Return (x, y) of the center of cell containing provided text 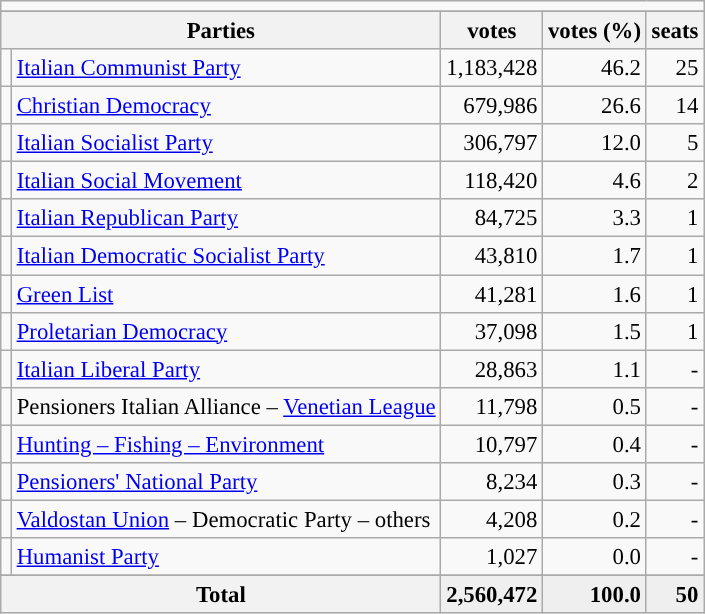
4,208 (492, 519)
seats (674, 31)
Green List (226, 294)
12.0 (595, 143)
Hunting – Fishing – Environment (226, 444)
10,797 (492, 444)
118,420 (492, 181)
Pensioners' National Party (226, 482)
1.1 (595, 369)
Proletarian Democracy (226, 331)
100.0 (595, 594)
43,810 (492, 256)
votes (%) (595, 31)
Valdostan Union – Democratic Party – others (226, 519)
50 (674, 594)
1.5 (595, 331)
2 (674, 181)
84,725 (492, 219)
8,234 (492, 482)
0.0 (595, 557)
0.2 (595, 519)
0.5 (595, 406)
1,183,428 (492, 68)
Italian Liberal Party (226, 369)
0.3 (595, 482)
votes (492, 31)
Humanist Party (226, 557)
Italian Republican Party (226, 219)
Total (221, 594)
Italian Democratic Socialist Party (226, 256)
3.3 (595, 219)
Parties (221, 31)
1.6 (595, 294)
46.2 (595, 68)
Italian Communist Party (226, 68)
Italian Socialist Party (226, 143)
25 (674, 68)
1,027 (492, 557)
37,098 (492, 331)
Pensioners Italian Alliance – Venetian League (226, 406)
679,986 (492, 106)
28,863 (492, 369)
0.4 (595, 444)
306,797 (492, 143)
Christian Democracy (226, 106)
5 (674, 143)
26.6 (595, 106)
1.7 (595, 256)
Italian Social Movement (226, 181)
2,560,472 (492, 594)
14 (674, 106)
11,798 (492, 406)
4.6 (595, 181)
41,281 (492, 294)
